From the cell containing the given text, extract its center point as [X, Y] coordinate. 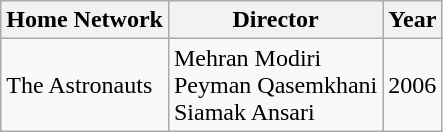
The Astronauts [85, 85]
Director [275, 20]
Home Network [85, 20]
Mehran ModiriPeyman QasemkhaniSiamak Ansari [275, 85]
Year [412, 20]
2006 [412, 85]
